Detect which cell encompasses the target text, then output its (x, y) center coordinate. 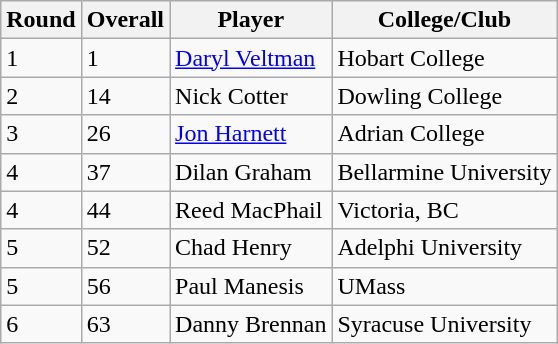
56 (125, 286)
Paul Manesis (251, 286)
Adrian College (444, 134)
Dilan Graham (251, 172)
Reed MacPhail (251, 210)
14 (125, 96)
63 (125, 324)
6 (41, 324)
Player (251, 20)
Chad Henry (251, 248)
Bellarmine University (444, 172)
Overall (125, 20)
Hobart College (444, 58)
3 (41, 134)
52 (125, 248)
44 (125, 210)
26 (125, 134)
Victoria, BC (444, 210)
Nick Cotter (251, 96)
37 (125, 172)
Adelphi University (444, 248)
2 (41, 96)
UMass (444, 286)
Round (41, 20)
College/Club (444, 20)
Danny Brennan (251, 324)
Syracuse University (444, 324)
Dowling College (444, 96)
Jon Harnett (251, 134)
Daryl Veltman (251, 58)
